Provide the [X, Y] coordinate of the cell's center where the given text is located.  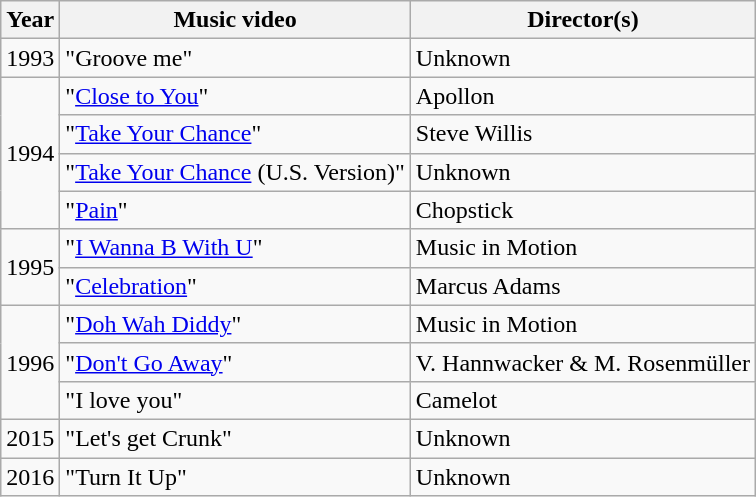
"I love you" [236, 400]
1993 [30, 58]
"Close to You" [236, 96]
"Celebration" [236, 286]
"I Wanna B With U" [236, 248]
V. Hannwacker & M. Rosenmüller [582, 362]
"Let's get Crunk" [236, 438]
"Take Your Chance" [236, 134]
Marcus Adams [582, 286]
Music video [236, 20]
1995 [30, 267]
"Groove me" [236, 58]
Chopstick [582, 210]
2015 [30, 438]
"Take Your Chance (U.S. Version)" [236, 172]
"Don't Go Away" [236, 362]
Steve Willis [582, 134]
Camelot [582, 400]
2016 [30, 477]
Year [30, 20]
"Turn It Up" [236, 477]
1994 [30, 153]
"Doh Wah Diddy" [236, 324]
Apollon [582, 96]
1996 [30, 362]
Director(s) [582, 20]
"Pain" [236, 210]
